Output the [x, y] coordinate of the center of the cell containing the given text.  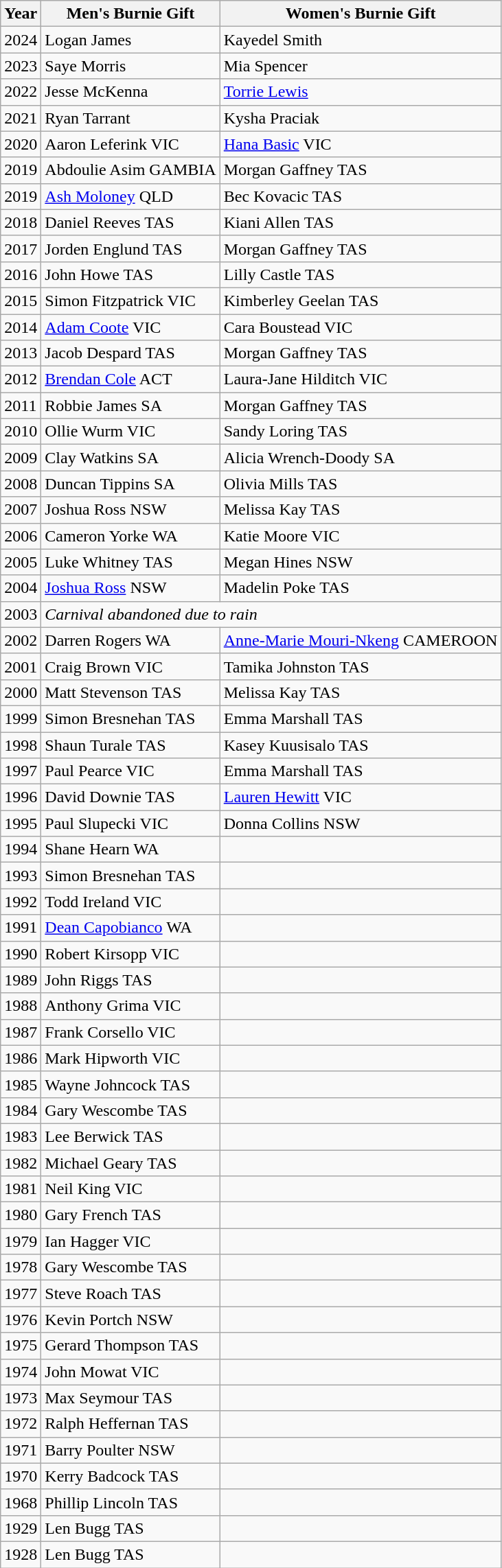
1971 [21, 1450]
2016 [21, 274]
Laura-Jane Hilditch VIC [361, 379]
1997 [21, 771]
Madelin Poke TAS [361, 588]
2010 [21, 432]
John Howe TAS [130, 274]
Kysha Praciak [361, 118]
1980 [21, 1215]
1970 [21, 1476]
Lauren Hewitt VIC [361, 797]
2014 [21, 327]
John Mowat VIC [130, 1372]
Year [21, 14]
Abdoulie Asim GAMBIA [130, 170]
Shaun Turale TAS [130, 745]
Saye Morris [130, 66]
1972 [21, 1424]
2005 [21, 562]
Ralph Heffernan TAS [130, 1424]
1978 [21, 1267]
Men's Burnie Gift [130, 14]
Matt Stevenson TAS [130, 692]
Kerry Badcock TAS [130, 1476]
1994 [21, 850]
Darren Rogers WA [130, 640]
Megan Hines NSW [361, 562]
John Riggs TAS [130, 980]
1929 [21, 1528]
Paul Slupecki VIC [130, 823]
Neil King VIC [130, 1189]
Kevin Portch NSW [130, 1320]
Daniel Reeves TAS [130, 222]
1974 [21, 1372]
Lilly Castle TAS [361, 274]
1987 [21, 1032]
Anthony Grima VIC [130, 1006]
Ash Moloney QLD [130, 196]
2007 [21, 510]
2012 [21, 379]
1998 [21, 745]
Simon Fitzpatrick VIC [130, 301]
2006 [21, 536]
2024 [21, 40]
1981 [21, 1189]
Kasey Kuusisalo TAS [361, 745]
David Downie TAS [130, 797]
Jorden Englund TAS [130, 248]
Clay Watkins SA [130, 458]
1977 [21, 1294]
Gary French TAS [130, 1215]
Cara Boustead VIC [361, 327]
Luke Whitney TAS [130, 562]
2000 [21, 692]
Shane Hearn WA [130, 850]
Kimberley Geelan TAS [361, 301]
Max Seymour TAS [130, 1398]
1976 [21, 1320]
Donna Collins NSW [361, 823]
1985 [21, 1084]
1975 [21, 1346]
2008 [21, 484]
Todd Ireland VIC [130, 902]
Cameron Yorke WA [130, 536]
Ollie Wurm VIC [130, 432]
2002 [21, 640]
Carnival abandoned due to rain [271, 614]
2020 [21, 144]
1999 [21, 718]
1984 [21, 1110]
Phillip Lincoln TAS [130, 1502]
2021 [21, 118]
2004 [21, 588]
2015 [21, 301]
Frank Corsello VIC [130, 1032]
Women's Burnie Gift [361, 14]
Michael Geary TAS [130, 1163]
1989 [21, 980]
Alicia Wrench-Doody SA [361, 458]
Adam Coote VIC [130, 327]
1986 [21, 1058]
Katie Moore VIC [361, 536]
2003 [21, 614]
2001 [21, 666]
Steve Roach TAS [130, 1294]
Mark Hipworth VIC [130, 1058]
Brendan Cole ACT [130, 379]
Kiani Allen TAS [361, 222]
Gerard Thompson TAS [130, 1346]
Torrie Lewis [361, 92]
Logan James [130, 40]
1928 [21, 1554]
Craig Brown VIC [130, 666]
1990 [21, 954]
1995 [21, 823]
2022 [21, 92]
Kayedel Smith [361, 40]
Ryan Tarrant [130, 118]
Hana Basic VIC [361, 144]
Jacob Despard TAS [130, 353]
2009 [21, 458]
2023 [21, 66]
1993 [21, 876]
2017 [21, 248]
1973 [21, 1398]
1992 [21, 902]
Mia Spencer [361, 66]
1991 [21, 928]
Tamika Johnston TAS [361, 666]
2011 [21, 406]
Ian Hagger VIC [130, 1241]
1979 [21, 1241]
Paul Pearce VIC [130, 771]
Dean Capobianco WA [130, 928]
1982 [21, 1163]
Wayne Johncock TAS [130, 1084]
Barry Poulter NSW [130, 1450]
1988 [21, 1006]
2013 [21, 353]
1968 [21, 1502]
Bec Kovacic TAS [361, 196]
Anne-Marie Mouri-Nkeng CAMEROON [361, 640]
Robbie James SA [130, 406]
1983 [21, 1136]
Sandy Loring TAS [361, 432]
2018 [21, 222]
1996 [21, 797]
Robert Kirsopp VIC [130, 954]
Lee Berwick TAS [130, 1136]
Olivia Mills TAS [361, 484]
Jesse McKenna [130, 92]
Aaron Leferink VIC [130, 144]
Duncan Tippins SA [130, 484]
